Return the (x, y) coordinate for the center point of the cell that contains the specified text.  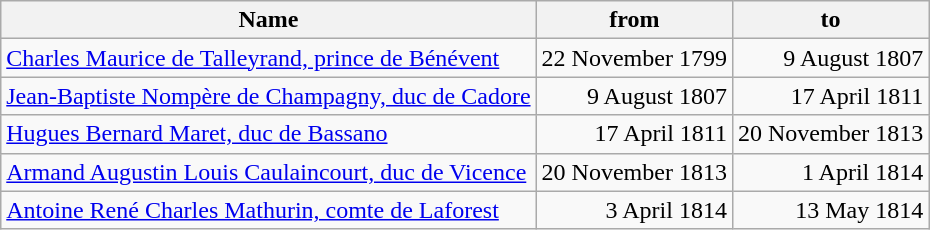
1 April 1814 (830, 172)
from (634, 20)
Armand Augustin Louis Caulaincourt, duc de Vicence (268, 172)
22 November 1799 (634, 58)
13 May 1814 (830, 210)
Antoine René Charles Mathurin, comte de Laforest (268, 210)
to (830, 20)
3 April 1814 (634, 210)
Charles Maurice de Talleyrand, prince de Bénévent (268, 58)
Hugues Bernard Maret, duc de Bassano (268, 134)
Jean-Baptiste Nompère de Champagny, duc de Cadore (268, 96)
Name (268, 20)
